Find where the given text appears and provide that cell's center as [x, y] coordinate. 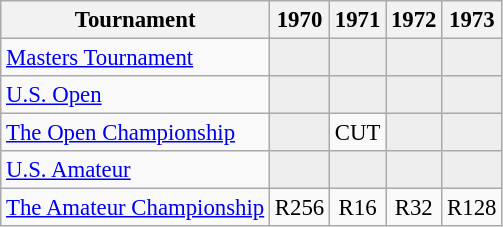
CUT [357, 133]
U.S. Open [136, 95]
1970 [300, 20]
The Amateur Championship [136, 208]
1972 [414, 20]
Masters Tournament [136, 58]
R256 [300, 208]
1971 [357, 20]
U.S. Amateur [136, 170]
R128 [472, 208]
R32 [414, 208]
1973 [472, 20]
Tournament [136, 20]
The Open Championship [136, 133]
R16 [357, 208]
